Identify which cell holds the provided text, then report its (X, Y) central coordinate. 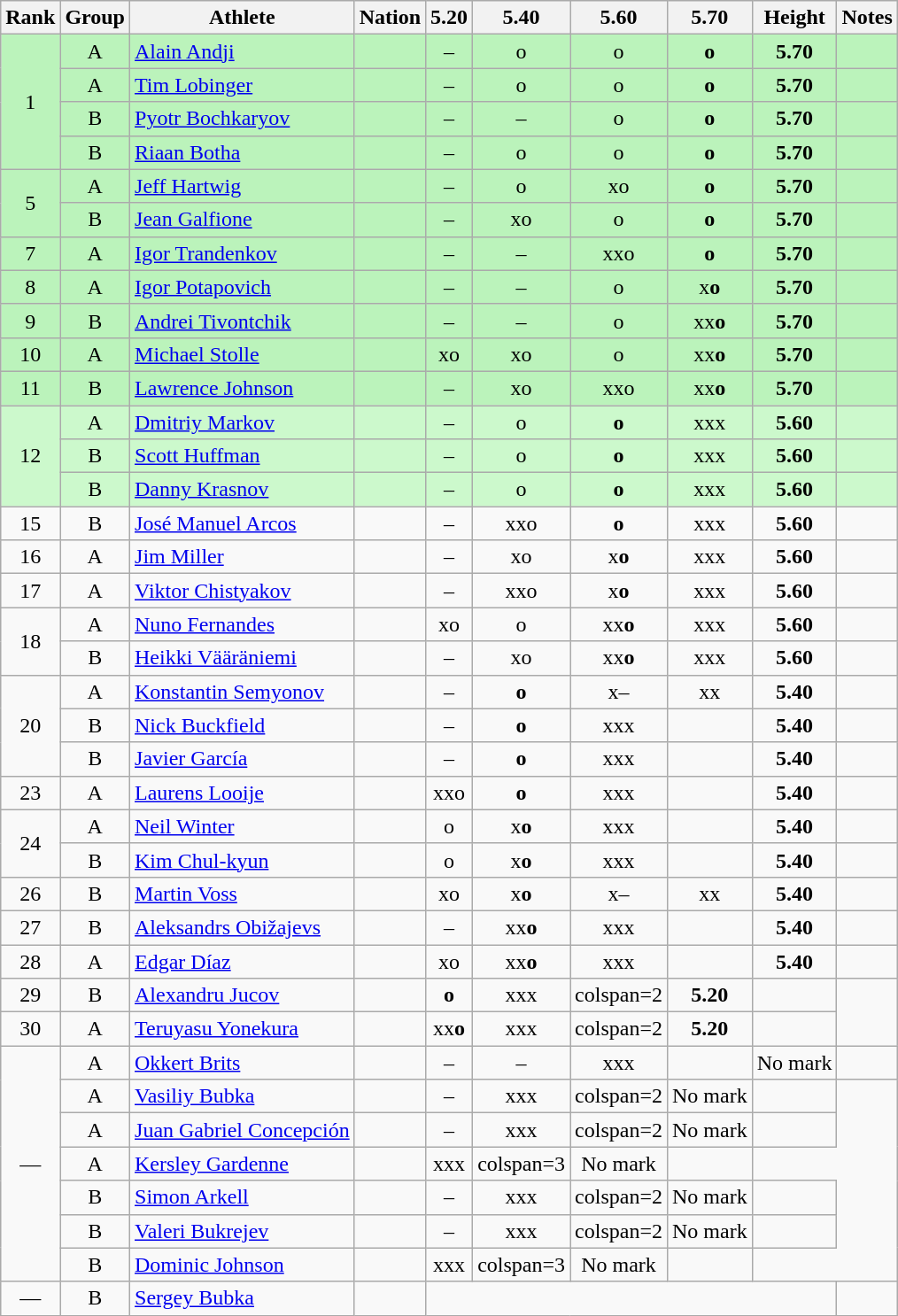
Notes (867, 18)
12 (30, 456)
27 (30, 927)
Igor Trandenkov (243, 253)
29 (30, 995)
18 (30, 641)
Pyotr Bochkaryov (243, 119)
Jeff Hartwig (243, 186)
Dominic Johnson (243, 1265)
Andrei Tivontchik (243, 321)
Heikki Vääräniemi (243, 658)
Vasiliy Bubka (243, 1096)
10 (30, 354)
Neil Winter (243, 826)
26 (30, 894)
Sergey Bubka (243, 1298)
Juan Gabriel Concepción (243, 1130)
Lawrence Johnson (243, 388)
Kersley Gardenne (243, 1164)
24 (30, 843)
Javier García (243, 759)
Konstantin Semyonov (243, 692)
1 (30, 102)
16 (30, 557)
Okkert Brits (243, 1063)
Edgar Díaz (243, 961)
Group (96, 18)
Nick Buckfield (243, 725)
8 (30, 287)
Nation (390, 18)
Rank (30, 18)
11 (30, 388)
9 (30, 321)
Alain Andji (243, 51)
Tim Lobinger (243, 85)
Athlete (243, 18)
17 (30, 591)
5 (30, 203)
7 (30, 253)
Viktor Chistyakov (243, 591)
Michael Stolle (243, 354)
28 (30, 961)
Riaan Botha (243, 152)
Scott Huffman (243, 456)
23 (30, 793)
Kim Chul-kyun (243, 860)
30 (30, 1029)
Simon Arkell (243, 1197)
Jean Galfione (243, 220)
Martin Voss (243, 894)
Height (794, 18)
20 (30, 725)
Igor Potapovich (243, 287)
Danny Krasnov (243, 490)
Alexandru Jucov (243, 995)
Nuno Fernandes (243, 624)
José Manuel Arcos (243, 523)
Teruyasu Yonekura (243, 1029)
Valeri Bukrejev (243, 1231)
Laurens Looije (243, 793)
Jim Miller (243, 557)
15 (30, 523)
Dmitriy Markov (243, 422)
Aleksandrs Obižajevs (243, 927)
